Return (X, Y) of the center of cell containing provided text 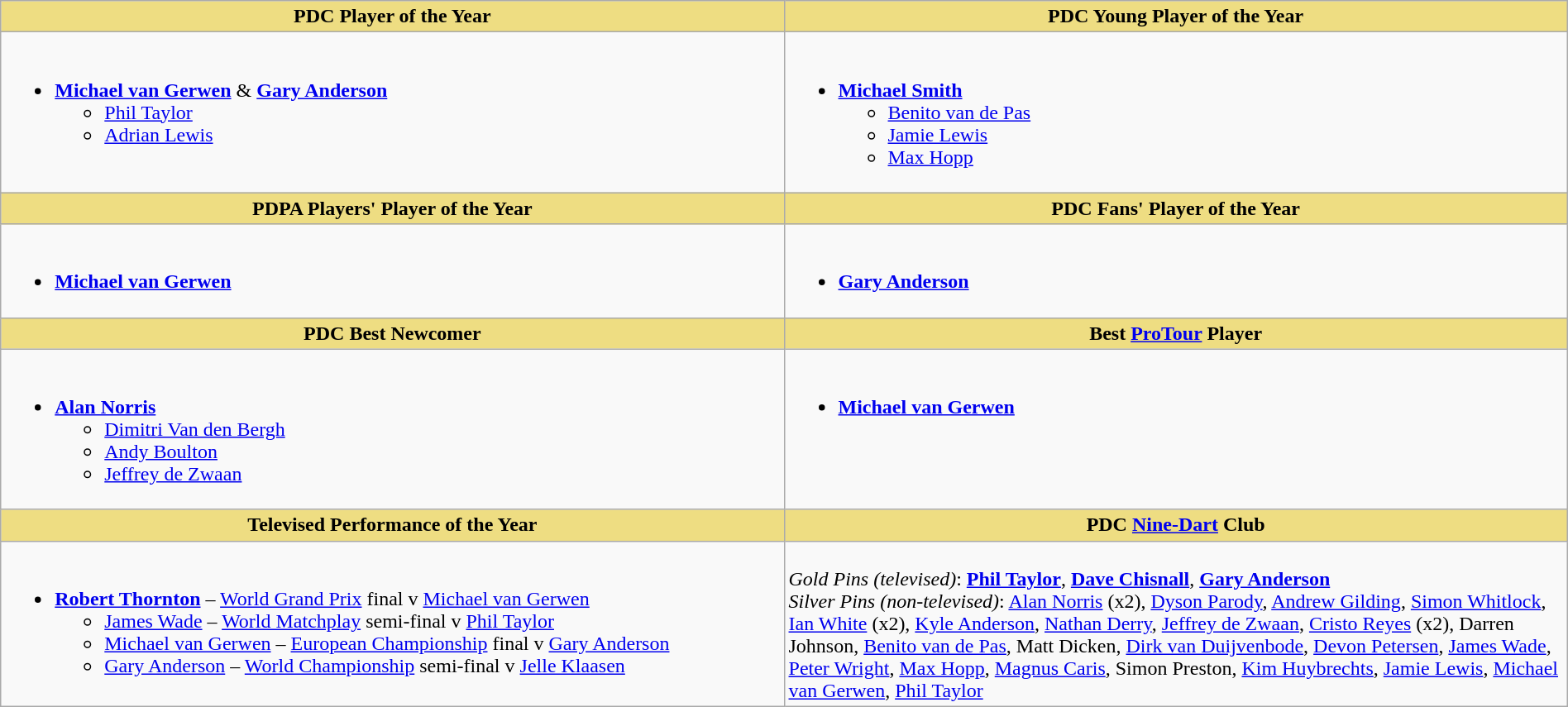
PDC Player of the Year (392, 17)
PDC Fans' Player of the Year (1176, 208)
PDPA Players' Player of the Year (392, 208)
Michael van Gerwen & Gary AndersonPhil TaylorAdrian Lewis (392, 112)
PDC Nine-Dart Club (1176, 525)
PDC Best Newcomer (392, 333)
Gary Anderson (1176, 271)
Best ProTour Player (1176, 333)
Alan NorrisDimitri Van den BerghAndy BoultonJeffrey de Zwaan (392, 429)
PDC Young Player of the Year (1176, 17)
Michael SmithBenito van de PasJamie LewisMax Hopp (1176, 112)
Televised Performance of the Year (392, 525)
